Detect which cell encompasses the target text, then output its (x, y) center coordinate. 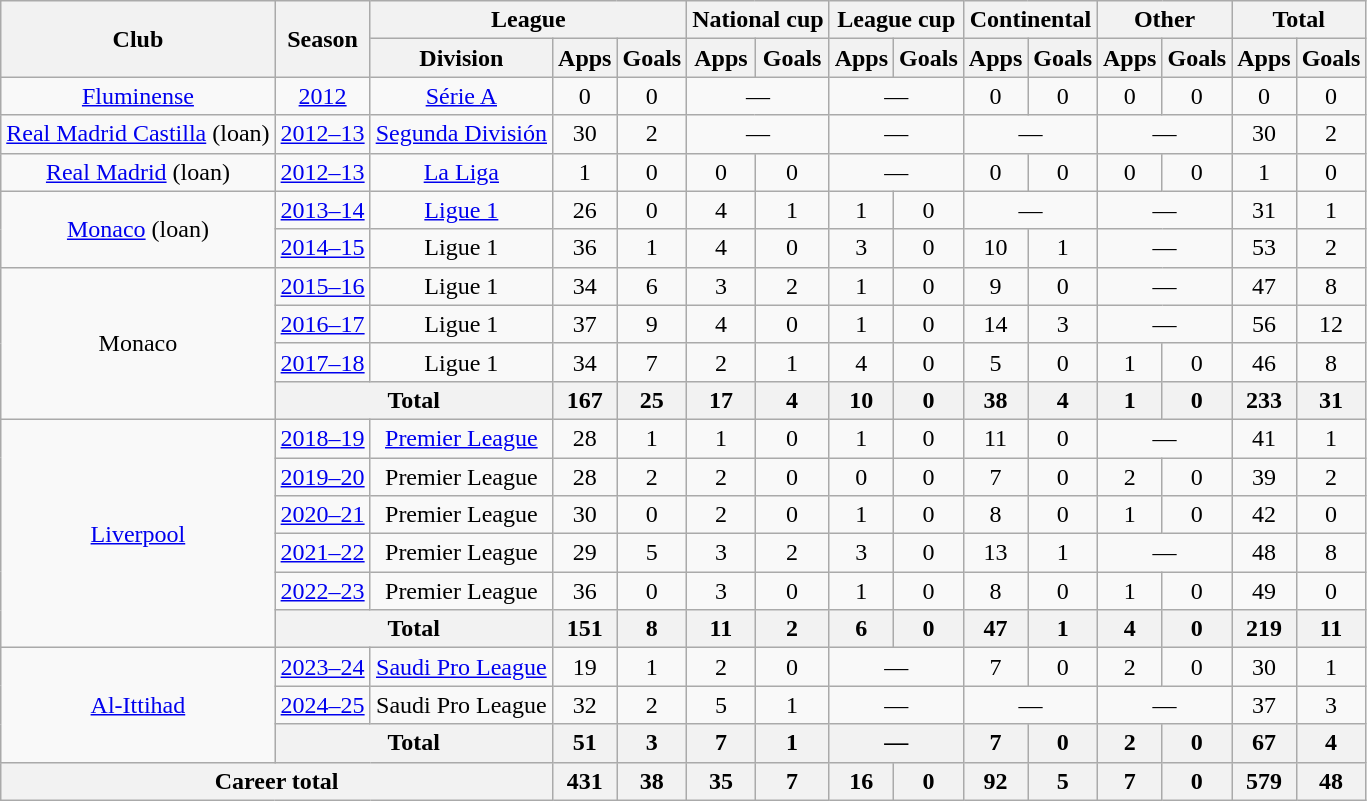
League (528, 20)
Other (1165, 20)
25 (652, 400)
Continental (1030, 20)
12 (1331, 324)
2014–15 (322, 248)
Season (322, 39)
2020–21 (322, 515)
2013–14 (322, 210)
49 (1264, 591)
233 (1264, 400)
32 (585, 705)
167 (585, 400)
39 (1264, 477)
431 (585, 781)
17 (721, 400)
151 (585, 629)
16 (861, 781)
La Liga (461, 172)
Monaco (loan) (138, 229)
29 (585, 553)
51 (585, 743)
Real Madrid Castilla (loan) (138, 134)
2018–19 (322, 438)
2023–24 (322, 667)
41 (1264, 438)
Career total (277, 781)
Monaco (138, 343)
26 (585, 210)
Segunda División (461, 134)
219 (1264, 629)
National cup (758, 20)
Al-Ittihad (138, 705)
Division (461, 58)
579 (1264, 781)
Fluminense (138, 96)
13 (995, 553)
56 (1264, 324)
19 (585, 667)
2021–22 (322, 553)
Club (138, 39)
2016–17 (322, 324)
92 (995, 781)
53 (1264, 248)
Série A (461, 96)
2015–16 (322, 286)
2024–25 (322, 705)
2017–18 (322, 362)
14 (995, 324)
Liverpool (138, 533)
67 (1264, 743)
2022–23 (322, 591)
2012 (322, 96)
42 (1264, 515)
League cup (896, 20)
46 (1264, 362)
2019–20 (322, 477)
Real Madrid (loan) (138, 172)
35 (721, 781)
